Return (X, Y) of the center of cell containing provided text 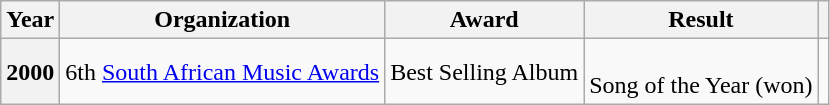
Award (484, 20)
Best Selling Album (484, 72)
Organization (222, 20)
Year (30, 20)
Song of the Year (won) (701, 72)
2000 (30, 72)
Result (701, 20)
6th South African Music Awards (222, 72)
